Extract the [x, y] coordinate from the center of the cell holding the provided text.  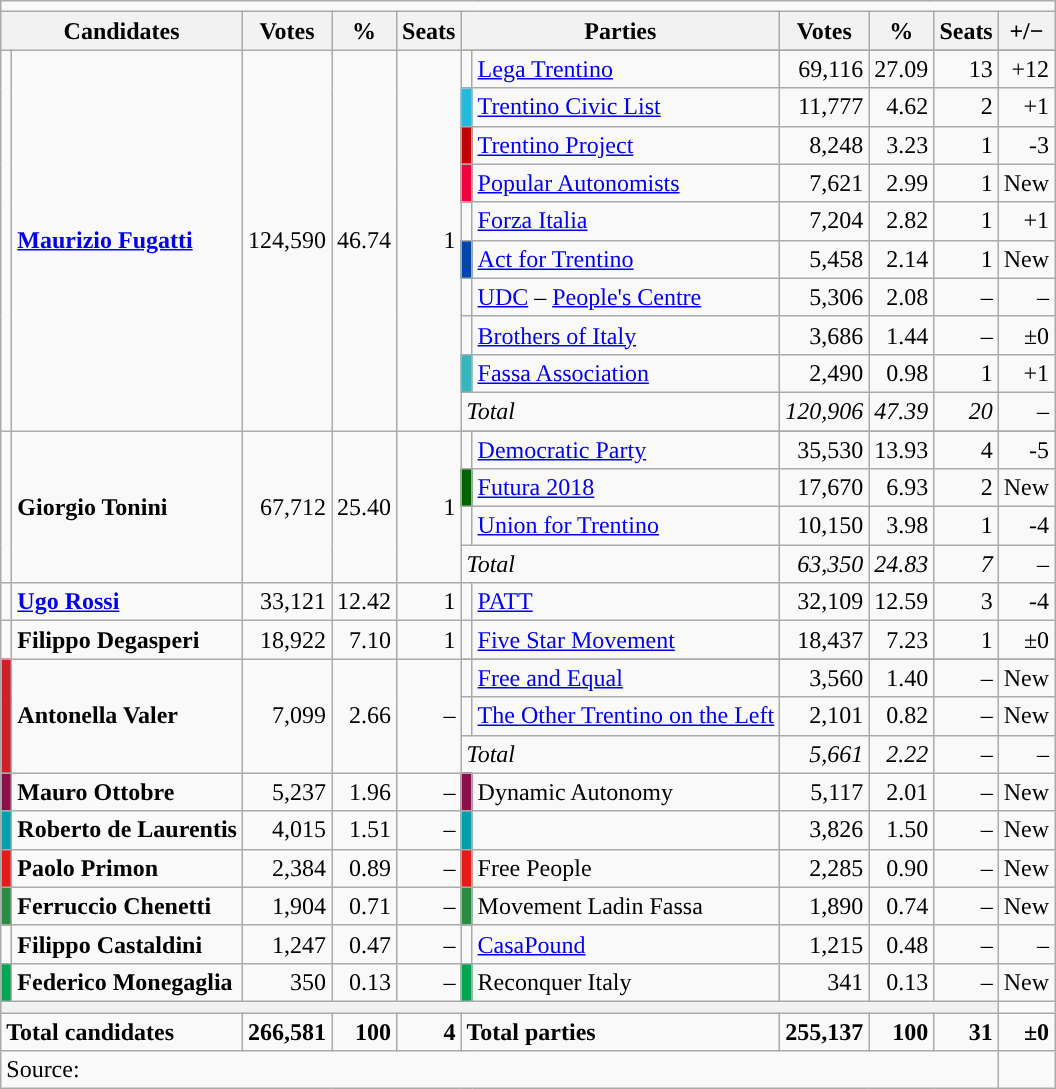
10,150 [824, 526]
255,137 [824, 1031]
Five Star Movement [626, 640]
0.71 [364, 906]
35,530 [824, 449]
5,306 [824, 297]
5,661 [824, 754]
2.14 [902, 259]
12.59 [902, 602]
0.90 [902, 868]
33,121 [286, 602]
Maurizio Fugatti [128, 240]
27.09 [902, 69]
32,109 [824, 602]
67,712 [286, 506]
5,458 [824, 259]
47.39 [902, 411]
350 [286, 982]
Popular Autonomists [626, 183]
1.40 [902, 678]
11,777 [824, 107]
18,437 [824, 640]
-3 [1026, 145]
+/− [1026, 31]
69,116 [824, 69]
63,350 [824, 564]
Trentino Civic List [626, 107]
Antonella Valer [128, 716]
2.08 [902, 297]
0.89 [364, 868]
2,384 [286, 868]
8,248 [824, 145]
0.47 [364, 944]
17,670 [824, 488]
3.23 [902, 145]
Candidates [122, 31]
PATT [626, 602]
20 [966, 411]
Movement Ladin Fassa [626, 906]
Forza Italia [626, 221]
1.51 [364, 830]
Filippo Degasperi [128, 640]
Reconquer Italy [626, 982]
5,237 [286, 792]
3,826 [824, 830]
18,922 [286, 640]
3,560 [824, 678]
Mauro Ottobre [128, 792]
0.82 [902, 716]
2.22 [902, 754]
1,904 [286, 906]
1,215 [824, 944]
4.62 [902, 107]
Union for Trentino [626, 526]
Fassa Association [626, 373]
12.42 [364, 602]
Giorgio Tonini [128, 506]
UDC – People's Centre [626, 297]
46.74 [364, 240]
1,247 [286, 944]
Ferruccio Chenetti [128, 906]
0.48 [902, 944]
6.93 [902, 488]
The Other Trentino on the Left [626, 716]
2,490 [824, 373]
Free People [626, 868]
5,117 [824, 792]
341 [824, 982]
1.50 [902, 830]
CasaPound [626, 944]
Parties [620, 31]
25.40 [364, 506]
7.10 [364, 640]
Paolo Primon [128, 868]
4,015 [286, 830]
Free and Equal [626, 678]
Federico Monegaglia [128, 982]
0.98 [902, 373]
Futura 2018 [626, 488]
Total candidates [122, 1031]
Trentino Project [626, 145]
7,204 [824, 221]
13 [966, 69]
3,686 [824, 335]
1.44 [902, 335]
7,099 [286, 716]
Ugo Rossi [128, 602]
124,590 [286, 240]
Act for Trentino [626, 259]
2.99 [902, 183]
Democratic Party [626, 449]
Brothers of Italy [626, 335]
266,581 [286, 1031]
-5 [1026, 449]
0.74 [902, 906]
+12 [1026, 69]
2.82 [902, 221]
7 [966, 564]
Source: [500, 1070]
Dynamic Autonomy [626, 792]
1.96 [364, 792]
2.01 [902, 792]
13.93 [902, 449]
Lega Trentino [626, 69]
Total parties [620, 1031]
2.66 [364, 716]
2,101 [824, 716]
1,890 [824, 906]
3 [966, 602]
7,621 [824, 183]
120,906 [824, 411]
7.23 [902, 640]
2,285 [824, 868]
Roberto de Laurentis [128, 830]
Filippo Castaldini [128, 944]
3.98 [902, 526]
31 [966, 1031]
24.83 [902, 564]
